Detect which cell encompasses the target text, then output its [X, Y] center coordinate. 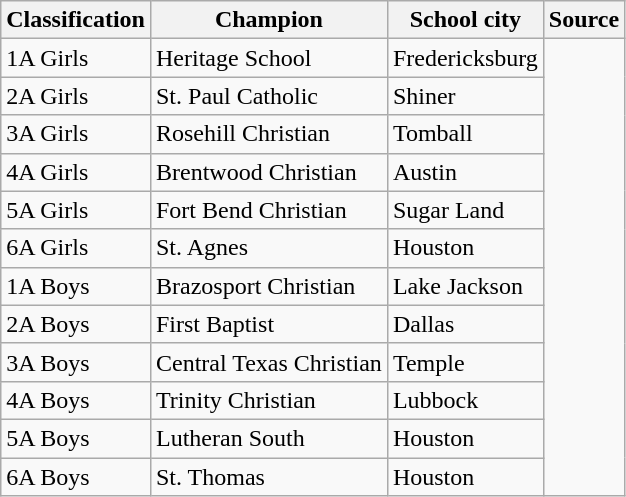
Sugar Land [465, 210]
St. Agnes [268, 248]
3A Girls [76, 134]
Austin [465, 172]
Lutheran South [268, 438]
First Baptist [268, 324]
School city [465, 20]
Rosehill Christian [268, 134]
Classification [76, 20]
Temple [465, 362]
1A Girls [76, 58]
Fredericksburg [465, 58]
Trinity Christian [268, 400]
6A Girls [76, 248]
4A Boys [76, 400]
Brazosport Christian [268, 286]
3A Boys [76, 362]
2A Girls [76, 96]
Champion [268, 20]
2A Boys [76, 324]
Brentwood Christian [268, 172]
6A Boys [76, 477]
Heritage School [268, 58]
Fort Bend Christian [268, 210]
Shiner [465, 96]
St. Paul Catholic [268, 96]
Source [584, 20]
Lake Jackson [465, 286]
4A Girls [76, 172]
5A Girls [76, 210]
Lubbock [465, 400]
Dallas [465, 324]
Tomball [465, 134]
St. Thomas [268, 477]
Central Texas Christian [268, 362]
5A Boys [76, 438]
1A Boys [76, 286]
